Search for the cell housing the specified text and yield its [x, y] center coordinate. 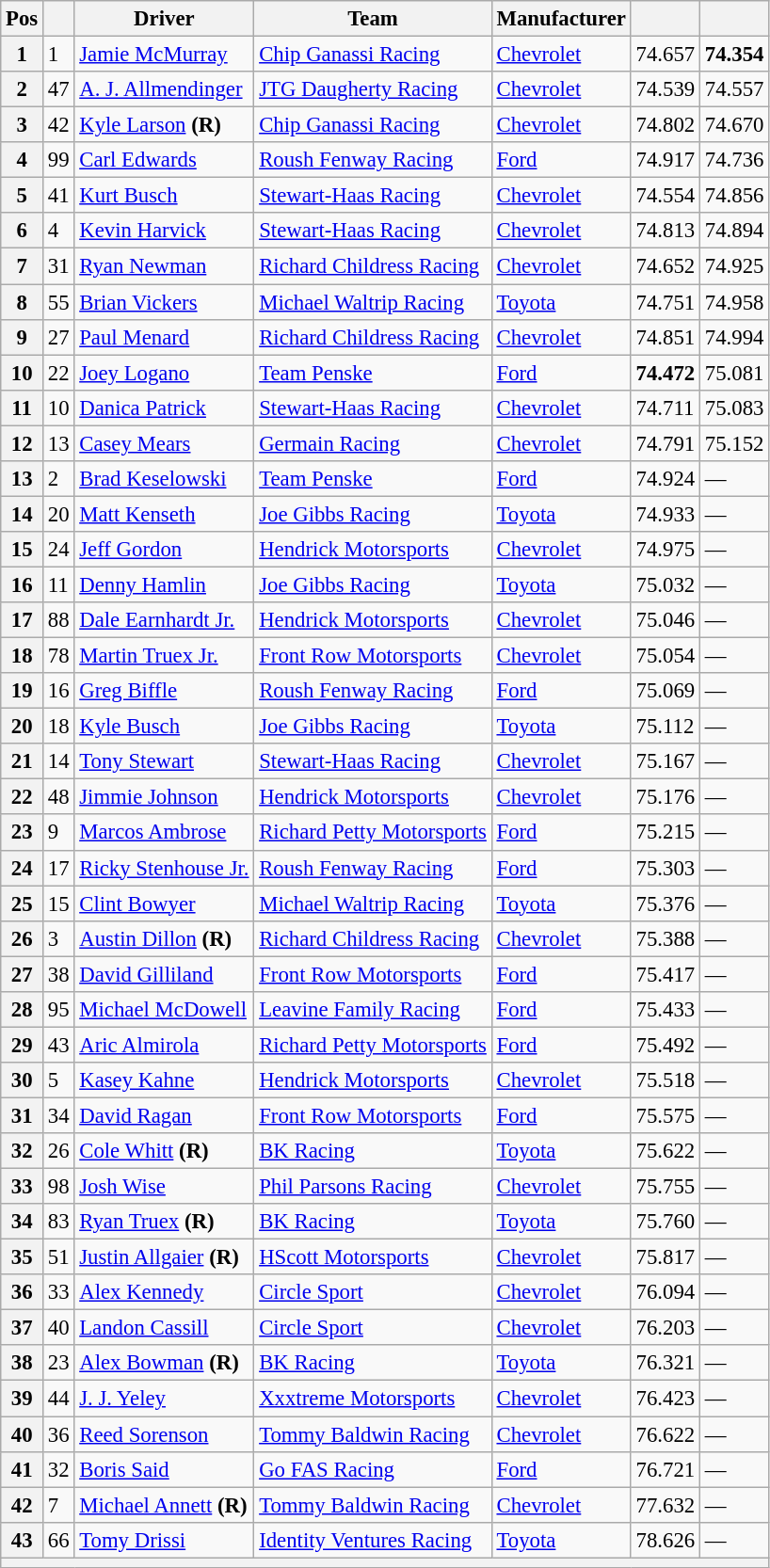
74.958 [734, 302]
A. J. Allmendinger [164, 89]
75.083 [734, 408]
74.557 [734, 89]
75.755 [665, 1187]
75.081 [734, 373]
Justin Allgaier (R) [164, 1257]
75.417 [665, 974]
74.751 [665, 302]
99 [58, 160]
25 [23, 904]
21 [23, 761]
74.994 [734, 337]
Ryan Newman [164, 266]
75.176 [665, 797]
75.817 [665, 1257]
HScott Motorsports [373, 1257]
76.094 [665, 1292]
Leavine Family Racing [373, 1010]
Xxxtreme Motorsports [373, 1399]
Go FAS Racing [373, 1469]
Germain Racing [373, 443]
Danica Patrick [164, 408]
75.032 [665, 584]
Martin Truex Jr. [164, 656]
47 [58, 89]
75.492 [665, 1045]
75.054 [665, 656]
74.917 [665, 160]
48 [58, 797]
76.721 [665, 1469]
74.652 [665, 266]
8 [23, 302]
74.554 [665, 196]
75.046 [665, 620]
51 [58, 1257]
Kyle Larson (R) [164, 125]
Jamie McMurray [164, 55]
95 [58, 1010]
Tomy Drissi [164, 1540]
Landon Cassill [164, 1328]
76.321 [665, 1364]
75.575 [665, 1115]
Cole Whitt (R) [164, 1151]
74.354 [734, 55]
74.924 [665, 479]
66 [58, 1540]
74.933 [665, 514]
74.736 [734, 160]
Austin Dillon (R) [164, 938]
Brad Keselowski [164, 479]
Manufacturer [561, 19]
Brian Vickers [164, 302]
75.303 [665, 868]
Paul Menard [164, 337]
74.856 [734, 196]
55 [58, 302]
Jeff Gordon [164, 550]
78.626 [665, 1540]
76.622 [665, 1434]
30 [23, 1080]
Marcos Ambrose [164, 833]
Team [373, 19]
Joey Logano [164, 373]
44 [58, 1399]
76.423 [665, 1399]
Phil Parsons Racing [373, 1187]
Carl Edwards [164, 160]
JTG Daugherty Racing [373, 89]
74.539 [665, 89]
Dale Earnhardt Jr. [164, 620]
Ricky Stenhouse Jr. [164, 868]
Reed Sorenson [164, 1434]
74.925 [734, 266]
75.622 [665, 1151]
74.975 [665, 550]
David Gilliland [164, 974]
75.112 [665, 727]
75.388 [665, 938]
Michael McDowell [164, 1010]
Identity Ventures Racing [373, 1540]
83 [58, 1222]
6 [23, 231]
J. J. Yeley [164, 1399]
Greg Biffle [164, 691]
Denny Hamlin [164, 584]
Tony Stewart [164, 761]
Kurt Busch [164, 196]
76.203 [665, 1328]
Josh Wise [164, 1187]
77.632 [665, 1505]
39 [23, 1399]
Alex Bowman (R) [164, 1364]
Michael Annett (R) [164, 1505]
75.433 [665, 1010]
David Ragan [164, 1115]
Pos [23, 19]
75.376 [665, 904]
74.791 [665, 443]
Kasey Kahne [164, 1080]
74.472 [665, 373]
75.167 [665, 761]
Driver [164, 19]
37 [23, 1328]
Boris Said [164, 1469]
74.711 [665, 408]
74.670 [734, 125]
75.069 [665, 691]
Alex Kennedy [164, 1292]
19 [23, 691]
74.894 [734, 231]
Clint Bowyer [164, 904]
Ryan Truex (R) [164, 1222]
88 [58, 620]
78 [58, 656]
Kevin Harvick [164, 231]
75.518 [665, 1080]
35 [23, 1257]
29 [23, 1045]
98 [58, 1187]
75.760 [665, 1222]
28 [23, 1010]
74.813 [665, 231]
74.802 [665, 125]
Matt Kenseth [164, 514]
Aric Almirola [164, 1045]
74.851 [665, 337]
12 [23, 443]
Kyle Busch [164, 727]
Jimmie Johnson [164, 797]
74.657 [665, 55]
75.215 [665, 833]
Casey Mears [164, 443]
75.152 [734, 443]
